Search for the cell housing the specified text and yield its [X, Y] center coordinate. 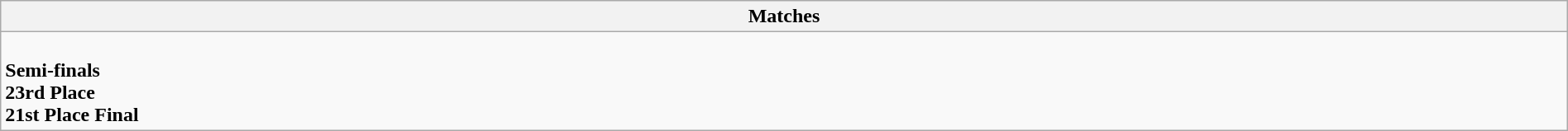
Matches [784, 16]
Semi-finals 23rd Place 21st Place Final [784, 81]
